Locate the cell with the specified text and output its (x, y) center coordinate. 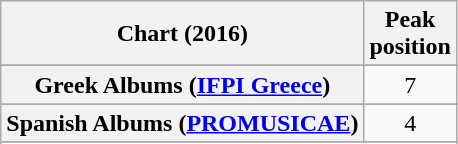
4 (410, 123)
Greek Albums (IFPI Greece) (182, 85)
Peakposition (410, 34)
7 (410, 85)
Spanish Albums (PROMUSICAE) (182, 123)
Chart (2016) (182, 34)
